Find where the given text appears and provide that cell's center as [x, y] coordinate. 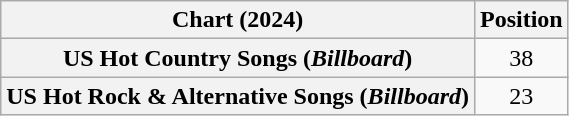
US Hot Rock & Alternative Songs (Billboard) [238, 96]
38 [521, 58]
Position [521, 20]
US Hot Country Songs (Billboard) [238, 58]
Chart (2024) [238, 20]
23 [521, 96]
